Extract the [x, y] coordinate from the center of the cell holding the provided text.  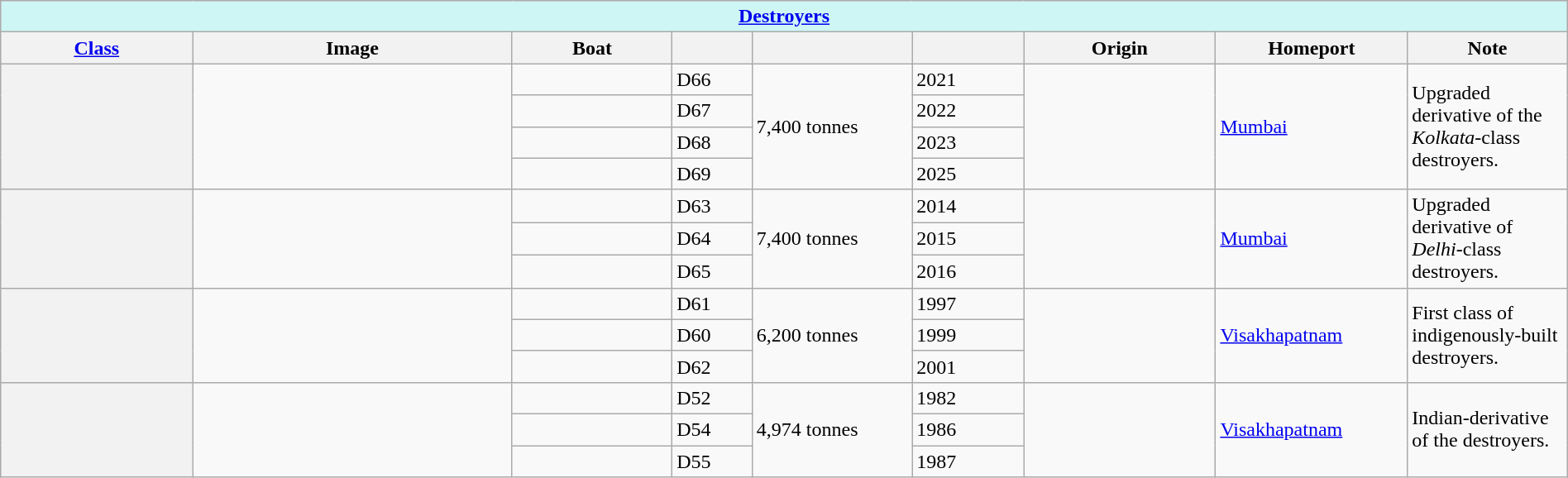
6,200 tonnes [832, 335]
2022 [968, 111]
Upgraded derivative of Delhi-class destroyers. [1487, 238]
D66 [713, 79]
1999 [968, 335]
2015 [968, 239]
1997 [968, 304]
D65 [713, 271]
D69 [713, 174]
Indian-derivative of the destroyers. [1487, 429]
First class of indigenously-built destroyers. [1487, 335]
D54 [713, 429]
2023 [968, 142]
2001 [968, 366]
D64 [713, 239]
Homeport [1312, 48]
D55 [713, 461]
D62 [713, 366]
D52 [713, 398]
Destroyers [784, 17]
D63 [713, 206]
2014 [968, 206]
D68 [713, 142]
2016 [968, 271]
1987 [968, 461]
Image [352, 48]
Note [1487, 48]
2025 [968, 174]
Origin [1120, 48]
Class [97, 48]
Boat [592, 48]
4,974 tonnes [832, 429]
D67 [713, 111]
1986 [968, 429]
D61 [713, 304]
Upgraded derivative of the Kolkata-class destroyers. [1487, 127]
1982 [968, 398]
D60 [713, 335]
2021 [968, 79]
